Return (X, Y) of the center of cell containing provided text 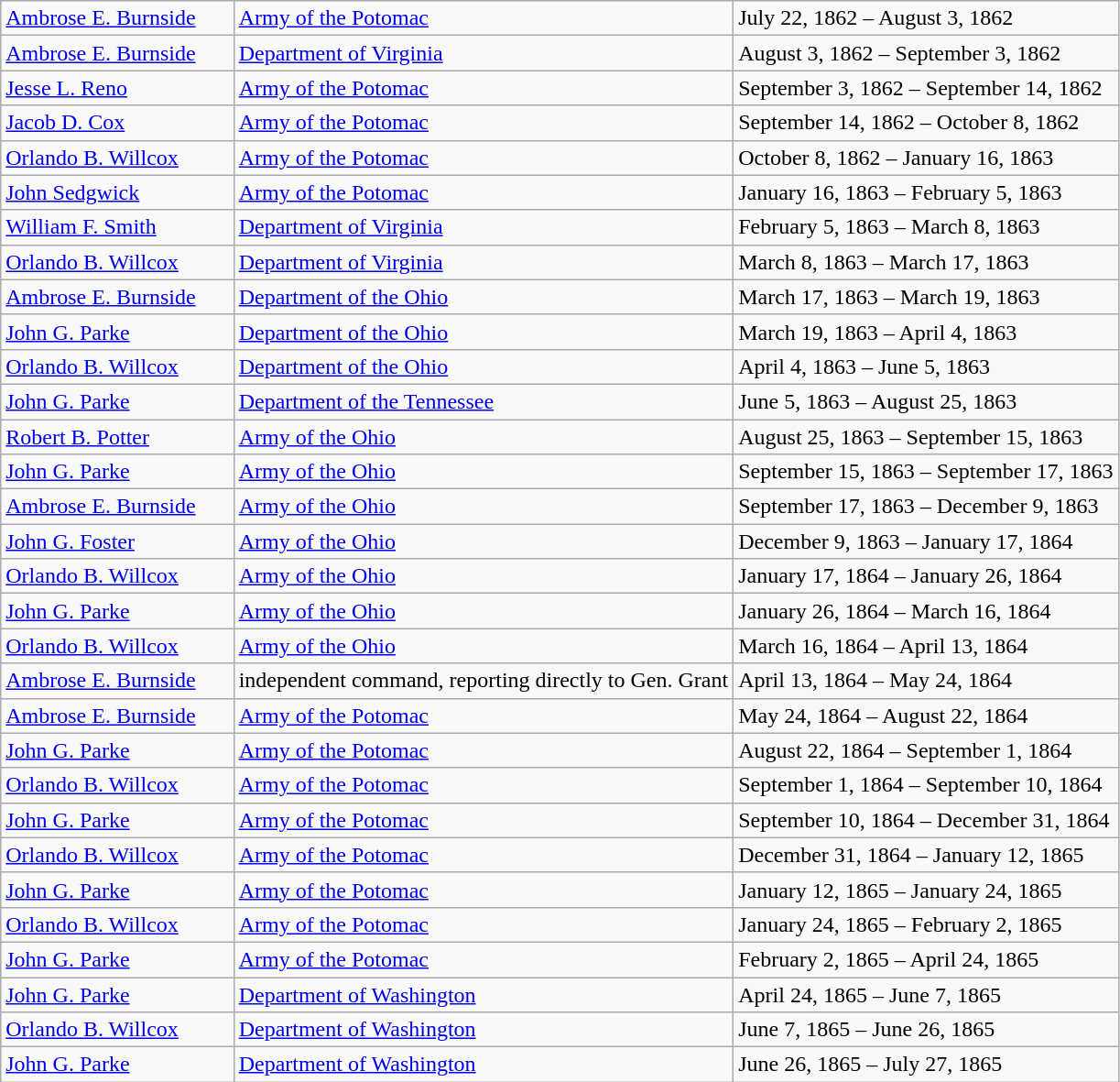
December 9, 1863 – January 17, 1864 (926, 541)
October 8, 1862 – January 16, 1863 (926, 158)
William F. Smith (117, 227)
May 24, 1864 – August 22, 1864 (926, 716)
February 5, 1863 – March 8, 1863 (926, 227)
John Sedgwick (117, 192)
John G. Foster (117, 541)
July 22, 1862 – August 3, 1862 (926, 18)
Robert B. Potter (117, 437)
September 17, 1863 – December 9, 1863 (926, 507)
September 15, 1863 – September 17, 1863 (926, 472)
February 2, 1865 – April 24, 1865 (926, 959)
September 14, 1862 – October 8, 1862 (926, 123)
June 5, 1863 – August 25, 1863 (926, 401)
August 22, 1864 – September 1, 1864 (926, 750)
January 16, 1863 – February 5, 1863 (926, 192)
independent command, reporting directly to Gen. Grant (484, 681)
March 17, 1863 – March 19, 1863 (926, 297)
January 26, 1864 – March 16, 1864 (926, 611)
Department of the Tennessee (484, 401)
January 17, 1864 – January 26, 1864 (926, 576)
April 4, 1863 – June 5, 1863 (926, 366)
March 8, 1863 – March 17, 1863 (926, 262)
September 10, 1864 – December 31, 1864 (926, 820)
Jacob D. Cox (117, 123)
September 3, 1862 – September 14, 1862 (926, 88)
June 7, 1865 – June 26, 1865 (926, 1030)
Jesse L. Reno (117, 88)
January 24, 1865 – February 2, 1865 (926, 924)
March 19, 1863 – April 4, 1863 (926, 332)
December 31, 1864 – January 12, 1865 (926, 855)
April 13, 1864 – May 24, 1864 (926, 681)
August 25, 1863 – September 15, 1863 (926, 437)
August 3, 1862 – September 3, 1862 (926, 53)
June 26, 1865 – July 27, 1865 (926, 1065)
January 12, 1865 – January 24, 1865 (926, 890)
March 16, 1864 – April 13, 1864 (926, 646)
April 24, 1865 – June 7, 1865 (926, 994)
September 1, 1864 – September 10, 1864 (926, 785)
